Provide the [x, y] coordinate of the cell's center where the given text is located.  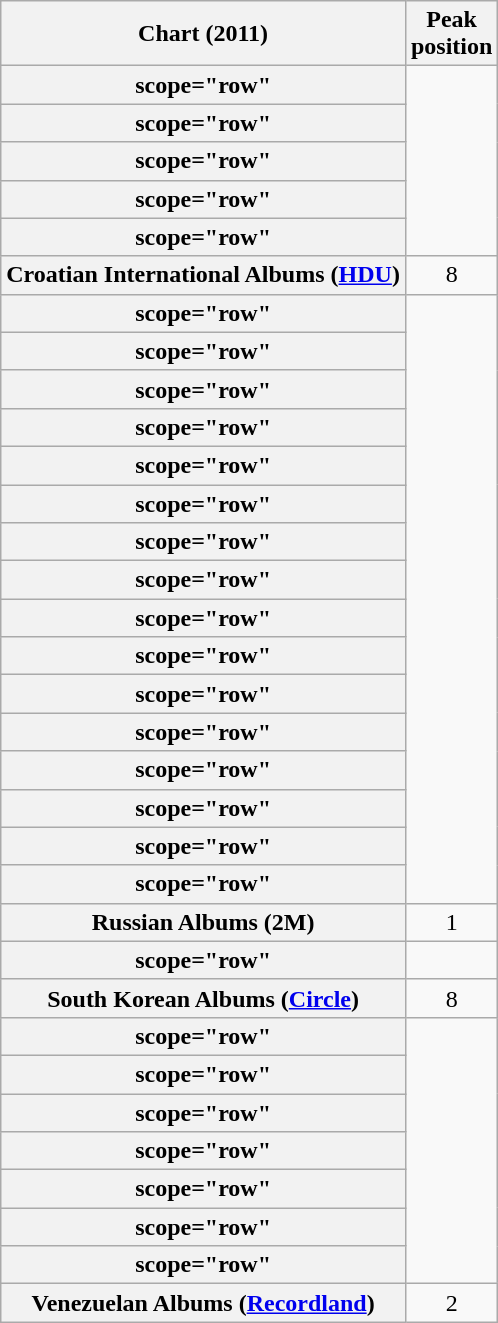
2 [451, 1303]
Peakposition [451, 34]
South Korean Albums (Circle) [204, 998]
Chart (2011) [204, 34]
Russian Albums (2М) [204, 922]
Croatian International Albums (HDU) [204, 275]
Venezuelan Albums (Recordland) [204, 1303]
1 [451, 922]
